Return the [X, Y] coordinate for the center point of the cell that contains the specified text.  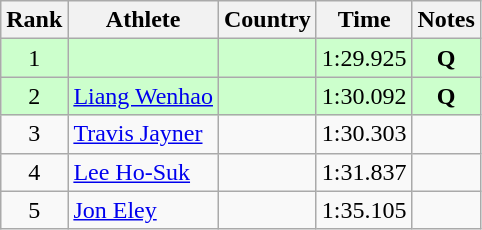
Lee Ho-Suk [144, 172]
Time [364, 20]
Athlete [144, 20]
1:29.925 [364, 58]
Rank [34, 20]
1 [34, 58]
Jon Eley [144, 210]
1:30.303 [364, 134]
Travis Jayner [144, 134]
3 [34, 134]
1:30.092 [364, 96]
2 [34, 96]
5 [34, 210]
Country [268, 20]
1:31.837 [364, 172]
4 [34, 172]
Notes [446, 20]
Liang Wenhao [144, 96]
1:35.105 [364, 210]
